Output the (x, y) coordinate of the center of the cell containing the given text.  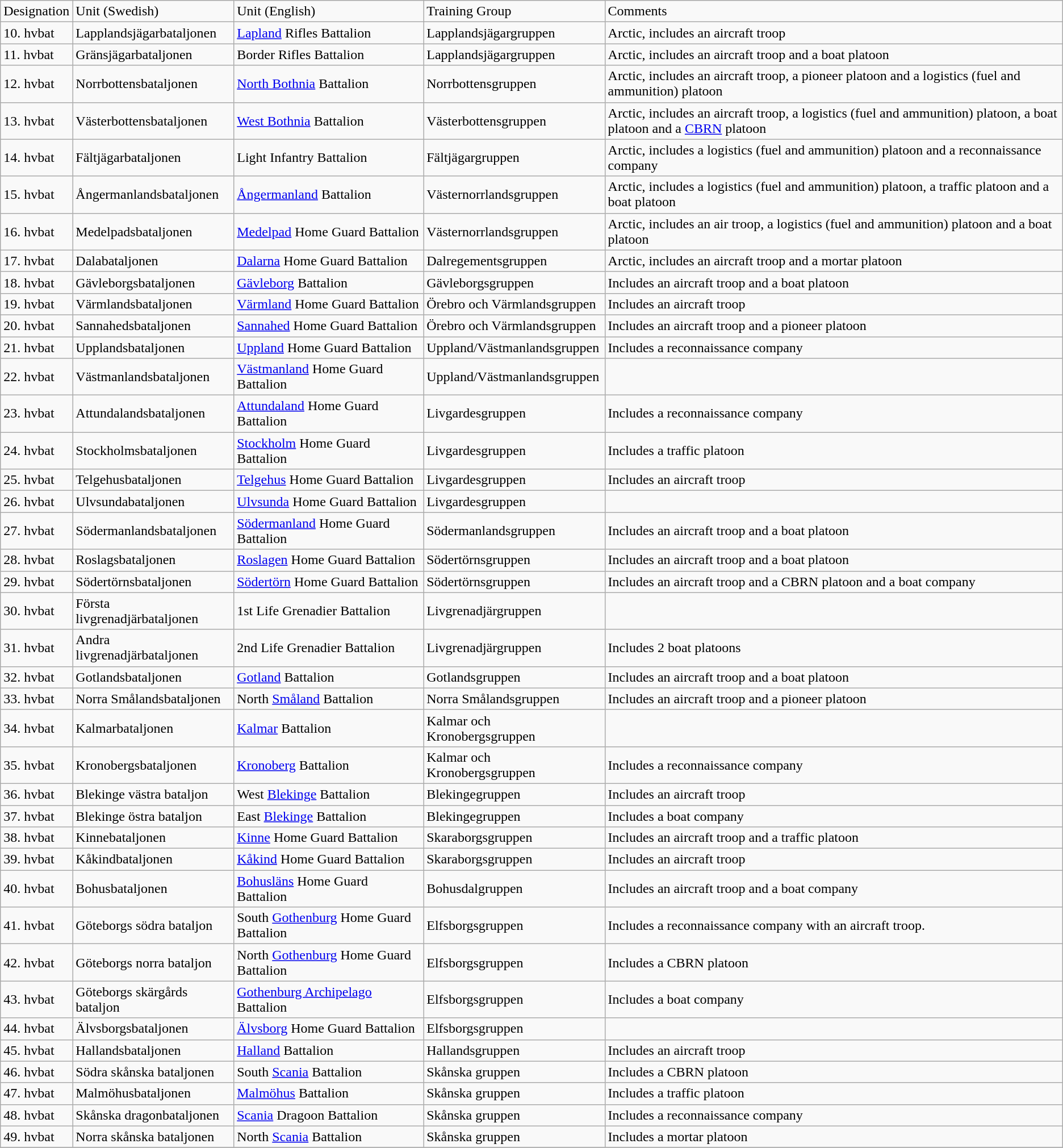
Kåkind Home Guard Battalion (329, 859)
40. hvbat (36, 888)
Gothenburg Archipelago Battalion (329, 1000)
Attundaland Home Guard Battalion (329, 414)
35. hvbat (36, 765)
Kalmar Battalion (329, 728)
48. hvbat (36, 1115)
Västerbottensgruppen (514, 120)
South Gothenburg Home Guard Battalion (329, 926)
Kronobergsbataljonen (153, 765)
46. hvbat (36, 1072)
Arctic, includes a logistics (fuel and ammunition) platoon and a reconnaissance company (834, 158)
Göteborgs norra bataljon (153, 962)
16. hvbat (36, 232)
Norra Smålandsbataljonen (153, 699)
Gotland Battalion (329, 677)
Södra skånska bataljonen (153, 1072)
East Blekinge Battalion (329, 816)
Roslagsbataljonen (153, 560)
Medelpad Home Guard Battalion (329, 232)
Norra skånska bataljonen (153, 1137)
Älvsborgsbataljonen (153, 1029)
32. hvbat (36, 677)
Blekinge östra bataljon (153, 816)
47. hvbat (36, 1093)
Andra livgrenadjärbataljonen (153, 648)
Telgehus Home Guard Battalion (329, 480)
Kalmarbataljonen (153, 728)
Älvsborg Home Guard Battalion (329, 1029)
North Småland Battalion (329, 699)
Arctic, includes an aircraft troop, a logistics (fuel and ammunition) platoon, a boat platoon and a CBRN platoon (834, 120)
West Bothnia Battalion (329, 120)
Värmlandsbataljonen (153, 304)
Arctic, includes an aircraft troop and a boat platoon (834, 55)
Light Infantry Battalion (329, 158)
49. hvbat (36, 1137)
38. hvbat (36, 838)
Border Rifles Battalion (329, 55)
Första livgrenadjärbataljonen (153, 611)
Västmanland Home Guard Battalion (329, 377)
Arctic, includes an aircraft troop and a mortar platoon (834, 261)
North Gothenburg Home Guard Battalion (329, 962)
Gränsjägarbataljonen (153, 55)
39. hvbat (36, 859)
11. hvbat (36, 55)
Scania Dragoon Battalion (329, 1115)
1st Life Grenadier Battalion (329, 611)
Upplandsbataljonen (153, 347)
Lapland Rifles Battalion (329, 33)
Dalregementsgruppen (514, 261)
Sannahedsbataljonen (153, 325)
26. hvbat (36, 502)
Värmland Home Guard Battalion (329, 304)
19. hvbat (36, 304)
Kronoberg Battalion (329, 765)
Stockholm Home Guard Battalion (329, 451)
Includes an aircraft troop and a boat company (834, 888)
Bohusdalgruppen (514, 888)
Arctic, includes an aircraft troop (834, 33)
2nd Life Grenadier Battalion (329, 648)
North Scania Battalion (329, 1137)
43. hvbat (36, 1000)
West Blekinge Battalion (329, 794)
Ulvsundabataljonen (153, 502)
North Bothnia Battalion (329, 84)
Telgehusbataljonen (153, 480)
Kinnebataljonen (153, 838)
14. hvbat (36, 158)
37. hvbat (36, 816)
18. hvbat (36, 282)
Arctic, includes an aircraft troop, a pioneer platoon and a logistics (fuel and ammunition) platoon (834, 84)
Gävleborgsgruppen (514, 282)
Dalabataljonen (153, 261)
25. hvbat (36, 480)
Arctic, includes an air troop, a logistics (fuel and ammunition) platoon and a boat platoon (834, 232)
15. hvbat (36, 194)
Includes an aircraft troop and a traffic platoon (834, 838)
Includes 2 boat platoons (834, 648)
29. hvbat (36, 582)
Fältjägargruppen (514, 158)
Comments (834, 11)
23. hvbat (36, 414)
Sannahed Home Guard Battalion (329, 325)
Arctic, includes a logistics (fuel and ammunition) platoon, a traffic platoon and a boat platoon (834, 194)
Blekinge västra bataljon (153, 794)
Ångermanland Battalion (329, 194)
Halland Battalion (329, 1050)
Södermanland Home Guard Battalion (329, 531)
30. hvbat (36, 611)
Includes a mortar platoon (834, 1137)
Södermanlandsgruppen (514, 531)
Kåkindbataljonen (153, 859)
Västmanlandsbataljonen (153, 377)
Lapplandsjägarbataljonen (153, 33)
Göteborgs södra bataljon (153, 926)
17. hvbat (36, 261)
24. hvbat (36, 451)
Training Group (514, 11)
20. hvbat (36, 325)
41. hvbat (36, 926)
Södermanlandsbataljonen (153, 531)
27. hvbat (36, 531)
Includes a reconnaissance company with an aircraft troop. (834, 926)
Bohusläns Home Guard Battalion (329, 888)
Dalarna Home Guard Battalion (329, 261)
Unit (Swedish) (153, 11)
Gotlandsgruppen (514, 677)
21. hvbat (36, 347)
44. hvbat (36, 1029)
Attundalandsbataljonen (153, 414)
Kinne Home Guard Battalion (329, 838)
Gävleborgsbataljonen (153, 282)
Includes an aircraft troop and a CBRN platoon and a boat company (834, 582)
42. hvbat (36, 962)
Medelpadsbataljonen (153, 232)
Stockholmsbataljonen (153, 451)
22. hvbat (36, 377)
South Scania Battalion (329, 1072)
Roslagen Home Guard Battalion (329, 560)
Södertörn Home Guard Battalion (329, 582)
10. hvbat (36, 33)
Hallandsgruppen (514, 1050)
28. hvbat (36, 560)
Fältjägarbataljonen (153, 158)
36. hvbat (36, 794)
Bohusbataljonen (153, 888)
45. hvbat (36, 1050)
31. hvbat (36, 648)
Ångermanlandsbataljonen (153, 194)
Gävleborg Battalion (329, 282)
Gotlandsbataljonen (153, 677)
13. hvbat (36, 120)
Malmöhusbataljonen (153, 1093)
12. hvbat (36, 84)
Hallandsbataljonen (153, 1050)
Norrbottensgruppen (514, 84)
Norrbottensbataljonen (153, 84)
Södertörnsbataljonen (153, 582)
Unit (English) (329, 11)
Designation (36, 11)
Norra Smålandsgruppen (514, 699)
Västerbottensbataljonen (153, 120)
33. hvbat (36, 699)
Malmöhus Battalion (329, 1093)
Skånska dragonbataljonen (153, 1115)
Ulvsunda Home Guard Battalion (329, 502)
34. hvbat (36, 728)
Uppland Home Guard Battalion (329, 347)
Göteborgs skärgårds bataljon (153, 1000)
